From the cell containing the given text, extract its center point as (x, y) coordinate. 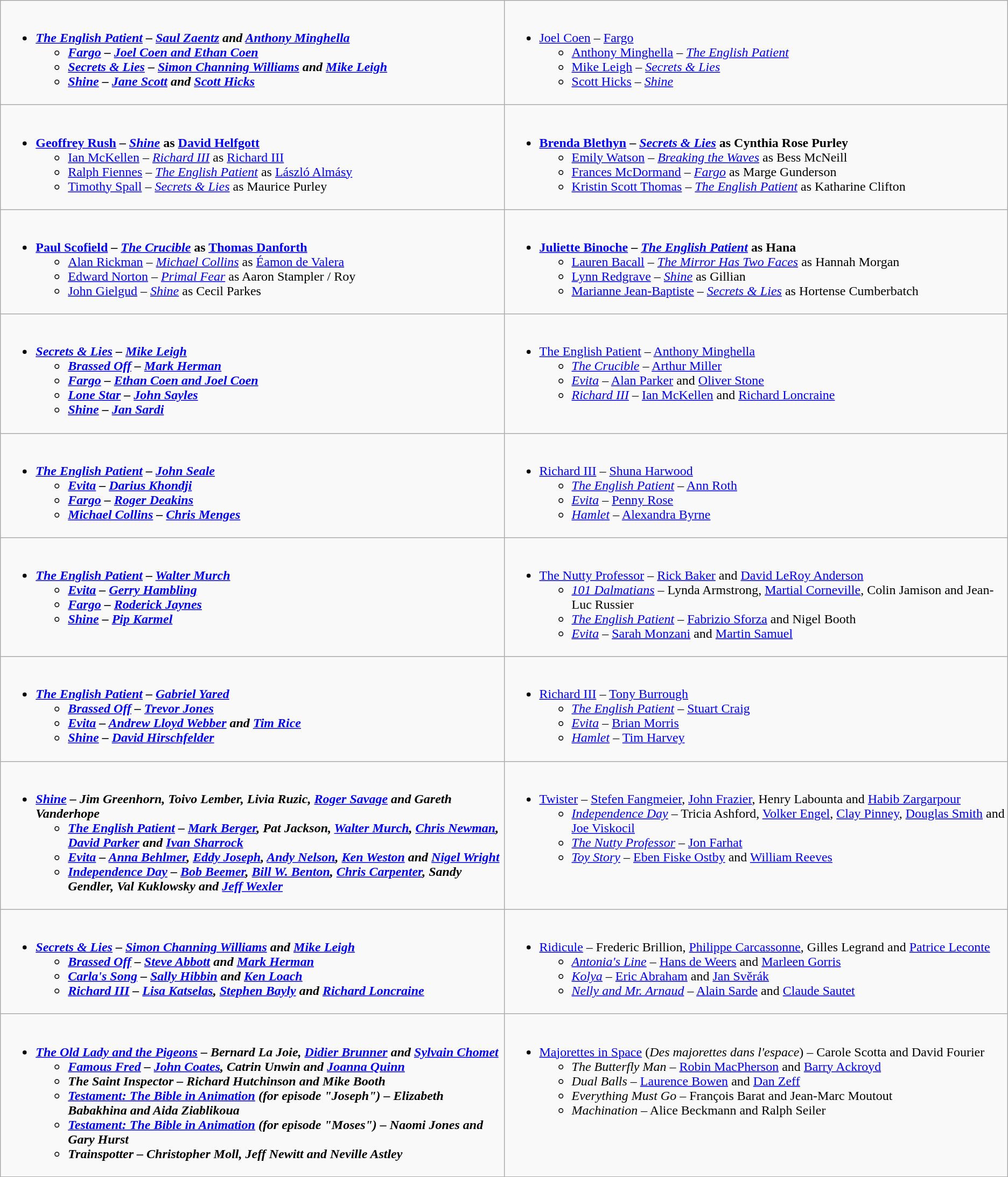
The English Patient – Walter MurchEvita – Gerry HamblingFargo – Roderick JaynesShine – Pip Karmel (252, 597)
Joel Coen – FargoAnthony Minghella – The English PatientMike Leigh – Secrets & LiesScott Hicks – Shine (756, 53)
Secrets & Lies – Mike LeighBrassed Off – Mark HermanFargo – Ethan Coen and Joel CoenLone Star – John SaylesShine – Jan Sardi (252, 374)
The English Patient – Gabriel YaredBrassed Off – Trevor JonesEvita – Andrew Lloyd Webber and Tim RiceShine – David Hirschfelder (252, 709)
The English Patient – John SealeEvita – Darius KhondjiFargo – Roger DeakinsMichael Collins – Chris Menges (252, 485)
Richard III – Tony BurroughThe English Patient – Stuart CraigEvita – Brian MorrisHamlet – Tim Harvey (756, 709)
Richard III – Shuna HarwoodThe English Patient – Ann RothEvita – Penny RoseHamlet – Alexandra Byrne (756, 485)
